From the cell containing the given text, extract its center point as [x, y] coordinate. 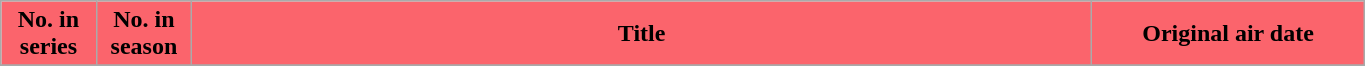
Original air date [1228, 34]
No. inseason [144, 34]
Title [642, 34]
No. inseries [48, 34]
